Pinpoint the cell where the given text exists, returning its (X, Y) midpoint coordinate. 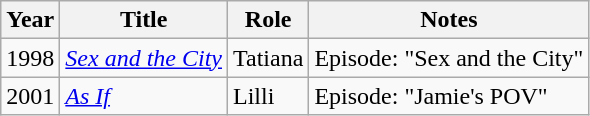
Episode: "Sex and the City" (449, 58)
2001 (30, 96)
Lilli (268, 96)
Year (30, 20)
1998 (30, 58)
Role (268, 20)
Sex and the City (144, 58)
As If (144, 96)
Notes (449, 20)
Episode: "Jamie's POV" (449, 96)
Title (144, 20)
Tatiana (268, 58)
